Scan for the cell matching the given text and deliver its (x, y) coordinate at center. 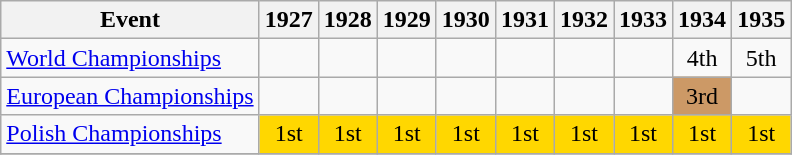
1931 (524, 20)
1927 (288, 20)
4th (702, 58)
1935 (762, 20)
1932 (584, 20)
1934 (702, 20)
1929 (406, 20)
Polish Championships (130, 134)
World Championships (130, 58)
European Championships (130, 96)
1928 (348, 20)
1930 (466, 20)
Event (130, 20)
5th (762, 58)
3rd (702, 96)
1933 (644, 20)
